Scan for the cell matching the given text and deliver its (x, y) coordinate at center. 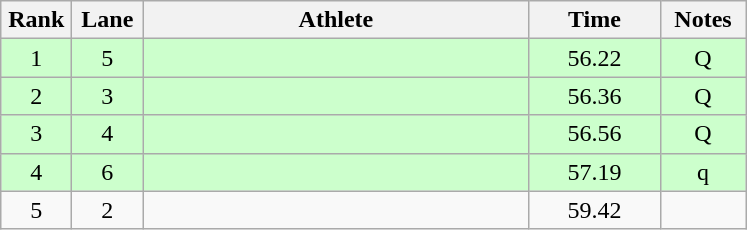
56.22 (594, 58)
59.42 (594, 210)
Rank (36, 20)
Lane (108, 20)
Time (594, 20)
Notes (703, 20)
57.19 (594, 172)
6 (108, 172)
Athlete (336, 20)
1 (36, 58)
q (703, 172)
56.36 (594, 96)
56.56 (594, 134)
